Search for the cell housing the specified text and yield its (X, Y) center coordinate. 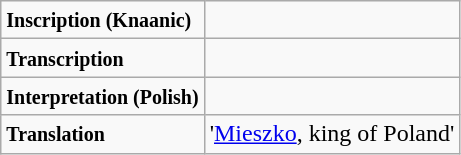
Inscription (Knaanic) (102, 20)
Interpretation (Polish) (102, 96)
'Mieszko, king of Poland' (332, 134)
Transcription (102, 58)
Translation (102, 134)
